Detect which cell encompasses the target text, then output its [x, y] center coordinate. 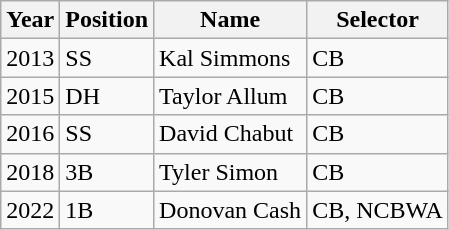
2013 [30, 58]
Year [30, 20]
CB, NCBWA [378, 210]
2015 [30, 96]
2016 [30, 134]
1B [107, 210]
Selector [378, 20]
Donovan Cash [230, 210]
Position [107, 20]
David Chabut [230, 134]
DH [107, 96]
Tyler Simon [230, 172]
Kal Simmons [230, 58]
2018 [30, 172]
3B [107, 172]
Name [230, 20]
2022 [30, 210]
Taylor Allum [230, 96]
